Find where the given text appears and provide that cell's center as (X, Y) coordinate. 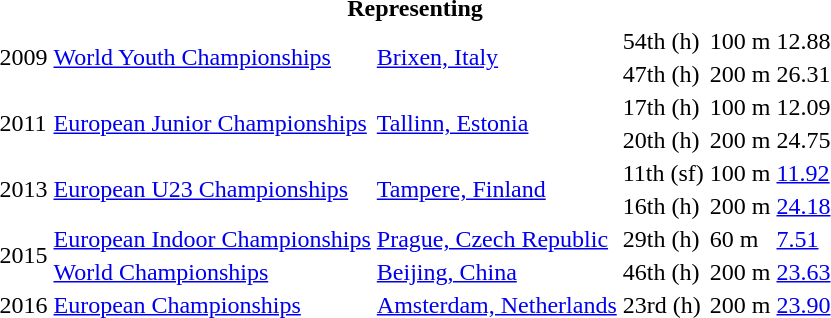
Tampere, Finland (496, 190)
20th (h) (663, 140)
29th (h) (663, 239)
Tallinn, Estonia (496, 124)
Brixen, Italy (496, 58)
World Youth Championships (212, 58)
16th (h) (663, 206)
Beijing, China (496, 272)
60 m (740, 239)
European Indoor Championships (212, 239)
46th (h) (663, 272)
Prague, Czech Republic (496, 239)
11th (sf) (663, 173)
World Championships (212, 272)
17th (h) (663, 107)
47th (h) (663, 74)
European Junior Championships (212, 124)
European U23 Championships (212, 190)
54th (h) (663, 41)
